Extract the [X, Y] coordinate from the center of the cell holding the provided text.  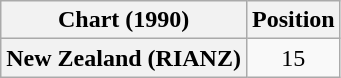
Position [293, 20]
Chart (1990) [124, 20]
15 [293, 58]
New Zealand (RIANZ) [124, 58]
